Determine the (X, Y) coordinate at the center of the cell enclosing the given text.  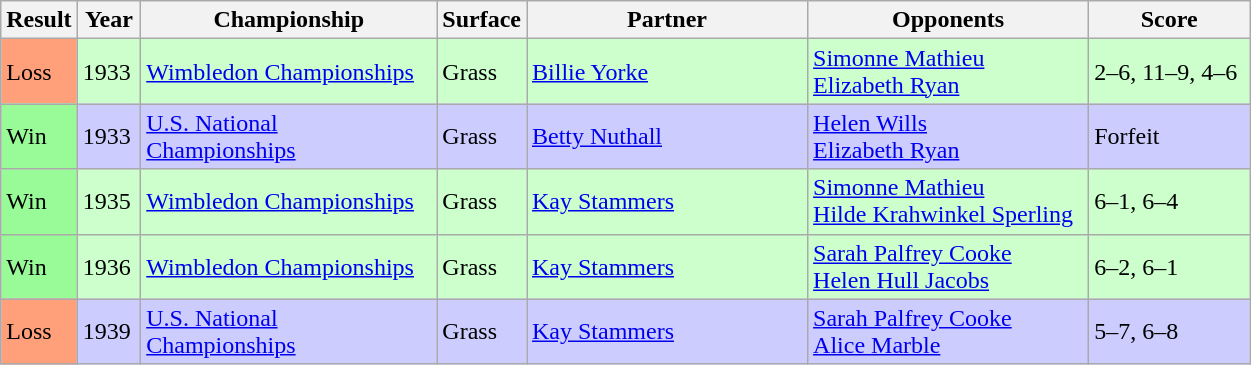
Betty Nuthall (666, 136)
Helen Wills Elizabeth Ryan (948, 136)
Opponents (948, 20)
1935 (109, 202)
Result (39, 20)
6–1, 6–4 (1170, 202)
Year (109, 20)
1939 (109, 332)
Score (1170, 20)
1936 (109, 266)
Billie Yorke (666, 72)
5–7, 6–8 (1170, 332)
Sarah Palfrey Cooke Helen Hull Jacobs (948, 266)
6–2, 6–1 (1170, 266)
Simonne Mathieu Elizabeth Ryan (948, 72)
2–6, 11–9, 4–6 (1170, 72)
Simonne Mathieu Hilde Krahwinkel Sperling (948, 202)
Forfeit (1170, 136)
Sarah Palfrey Cooke Alice Marble (948, 332)
Surface (482, 20)
Partner (666, 20)
Championship (289, 20)
